Provide the [x, y] coordinate of the cell's center where the given text is located.  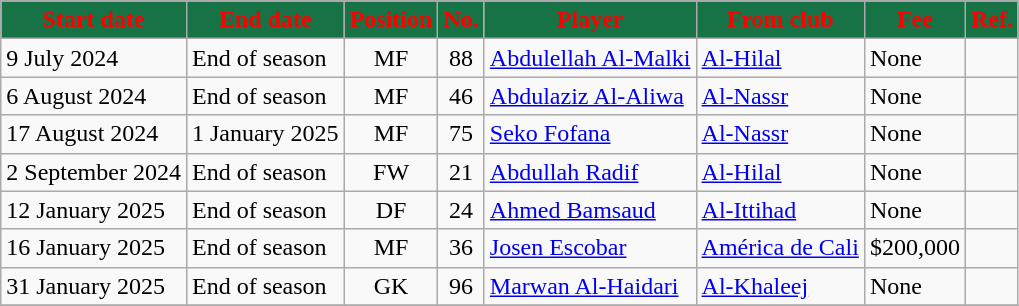
9 July 2024 [94, 58]
Al-Khaleej [780, 286]
Ahmed Bamsaud [590, 210]
Start date [94, 20]
DF [391, 210]
2 September 2024 [94, 172]
Fee [914, 20]
36 [461, 248]
24 [461, 210]
End date [265, 20]
Player [590, 20]
From club [780, 20]
No. [461, 20]
$200,000 [914, 248]
Al-Ittihad [780, 210]
12 January 2025 [94, 210]
Position [391, 20]
Abdulaziz Al-Aliwa [590, 96]
46 [461, 96]
América de Cali [780, 248]
21 [461, 172]
Seko Fofana [590, 134]
17 August 2024 [94, 134]
Ref. [992, 20]
88 [461, 58]
Abdulellah Al-Malki [590, 58]
1 January 2025 [265, 134]
16 January 2025 [94, 248]
FW [391, 172]
Marwan Al-Haidari [590, 286]
GK [391, 286]
31 January 2025 [94, 286]
96 [461, 286]
Josen Escobar [590, 248]
6 August 2024 [94, 96]
Abdullah Radif [590, 172]
75 [461, 134]
